Return the [x, y] coordinate for the center point of the cell that contains the specified text.  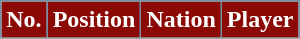
Player [260, 20]
No. [24, 20]
Position [94, 20]
Nation [181, 20]
